Locate the cell with the specified text and output its [x, y] center coordinate. 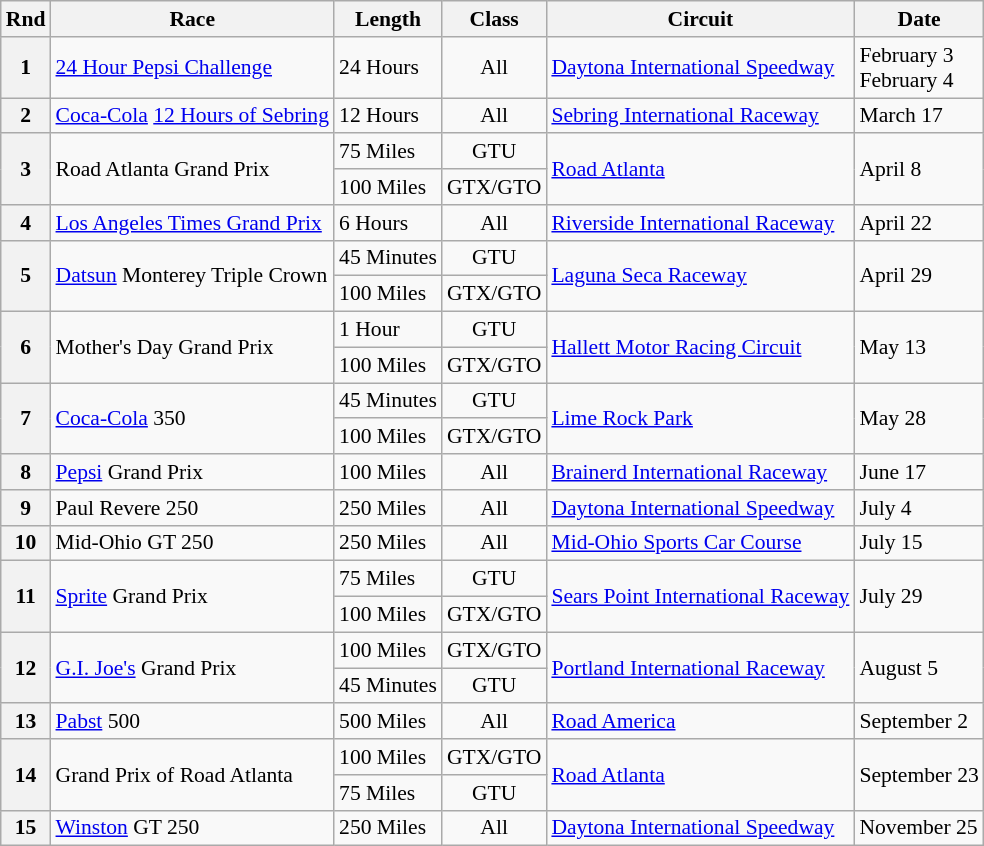
July 29 [918, 596]
Sebring International Raceway [700, 116]
September 23 [918, 774]
6 [26, 348]
Winston GT 250 [192, 828]
7 [26, 418]
February 3February 4 [918, 68]
August 5 [918, 668]
24 Hours [388, 68]
6 Hours [388, 223]
Mid-Ohio GT 250 [192, 543]
Brainerd International Raceway [700, 472]
July 4 [918, 508]
Rnd [26, 19]
Length [388, 19]
July 15 [918, 543]
Mid-Ohio Sports Car Course [700, 543]
13 [26, 722]
March 17 [918, 116]
Datsun Monterey Triple Crown [192, 276]
500 Miles [388, 722]
8 [26, 472]
Riverside International Raceway [700, 223]
Road America [700, 722]
Sprite Grand Prix [192, 596]
15 [26, 828]
September 2 [918, 722]
April 29 [918, 276]
April 8 [918, 170]
Sears Point International Raceway [700, 596]
14 [26, 774]
Date [918, 19]
Los Angeles Times Grand Prix [192, 223]
Class [494, 19]
12 Hours [388, 116]
Pabst 500 [192, 722]
Coca-Cola 12 Hours of Sebring [192, 116]
2 [26, 116]
Portland International Raceway [700, 668]
May 28 [918, 418]
November 25 [918, 828]
5 [26, 276]
Coca-Cola 350 [192, 418]
10 [26, 543]
May 13 [918, 348]
Paul Revere 250 [192, 508]
Pepsi Grand Prix [192, 472]
1 Hour [388, 330]
Mother's Day Grand Prix [192, 348]
Lime Rock Park [700, 418]
12 [26, 668]
3 [26, 170]
Race [192, 19]
Grand Prix of Road Atlanta [192, 774]
9 [26, 508]
Road Atlanta Grand Prix [192, 170]
April 22 [918, 223]
24 Hour Pepsi Challenge [192, 68]
11 [26, 596]
G.I. Joe's Grand Prix [192, 668]
June 17 [918, 472]
4 [26, 223]
Circuit [700, 19]
1 [26, 68]
Hallett Motor Racing Circuit [700, 348]
Laguna Seca Raceway [700, 276]
